Detect which cell encompasses the target text, then output its (X, Y) center coordinate. 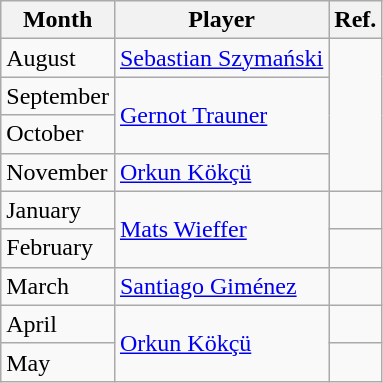
November (58, 172)
February (58, 248)
March (58, 286)
Sebastian Szymański (221, 58)
April (58, 324)
Month (58, 20)
May (58, 362)
Santiago Giménez (221, 286)
Mats Wieffer (221, 229)
Gernot Trauner (221, 115)
Player (221, 20)
October (58, 134)
Ref. (356, 20)
January (58, 210)
September (58, 96)
August (58, 58)
